Scan for the cell matching the given text and deliver its [X, Y] coordinate at center. 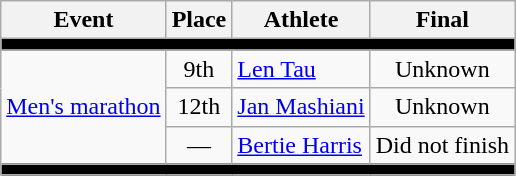
Len Tau [301, 69]
Event [84, 20]
Jan Mashiani [301, 107]
9th [199, 69]
Men's marathon [84, 107]
Place [199, 20]
Athlete [301, 20]
Final [442, 20]
Bertie Harris [301, 145]
12th [199, 107]
— [199, 145]
Did not finish [442, 145]
